Pinpoint the cell where the given text exists, returning its [X, Y] midpoint coordinate. 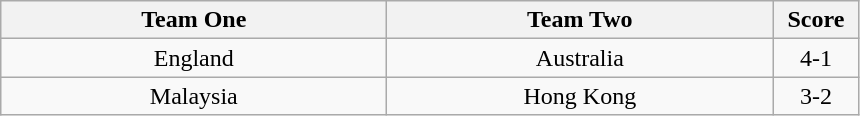
Team Two [580, 20]
Team One [194, 20]
3-2 [816, 96]
Australia [580, 58]
Malaysia [194, 96]
England [194, 58]
Hong Kong [580, 96]
Score [816, 20]
4-1 [816, 58]
